Return (X, Y) of the center of cell containing provided text 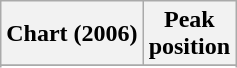
Chart (2006) (72, 34)
Peakposition (189, 34)
